Locate the cell with the specified text and output its [X, Y] center coordinate. 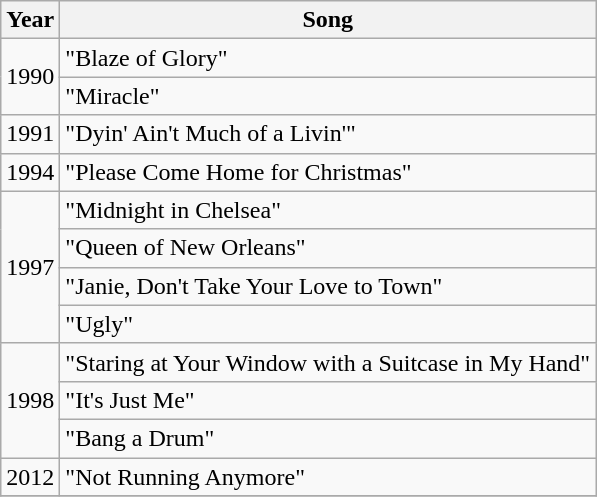
"Dyin' Ain't Much of a Livin'" [328, 134]
"Blaze of Glory" [328, 58]
Song [328, 20]
1990 [30, 77]
"Not Running Anymore" [328, 477]
1998 [30, 400]
"Janie, Don't Take Your Love to Town" [328, 286]
"Miracle" [328, 96]
2012 [30, 477]
1991 [30, 134]
"Please Come Home for Christmas" [328, 172]
"Ugly" [328, 324]
"Queen of New Orleans" [328, 248]
"Staring at Your Window with a Suitcase in My Hand" [328, 362]
"Midnight in Chelsea" [328, 210]
1997 [30, 267]
"It's Just Me" [328, 400]
Year [30, 20]
1994 [30, 172]
"Bang a Drum" [328, 438]
